Identify which cell holds the provided text, then report its [X, Y] central coordinate. 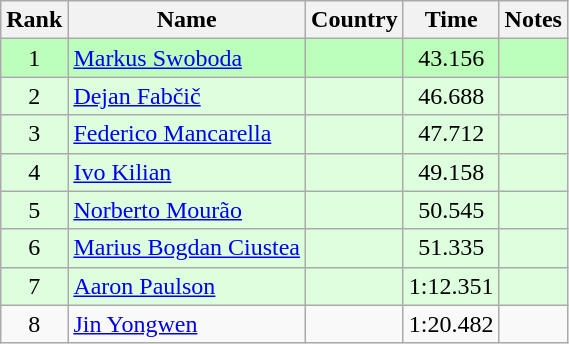
46.688 [451, 96]
47.712 [451, 134]
Marius Bogdan Ciustea [187, 248]
Ivo Kilian [187, 172]
Rank [34, 20]
8 [34, 324]
7 [34, 286]
1 [34, 58]
1:20.482 [451, 324]
Time [451, 20]
3 [34, 134]
Aaron Paulson [187, 286]
50.545 [451, 210]
51.335 [451, 248]
6 [34, 248]
43.156 [451, 58]
1:12.351 [451, 286]
Dejan Fabčič [187, 96]
Notes [533, 20]
Country [355, 20]
Markus Swoboda [187, 58]
5 [34, 210]
4 [34, 172]
Name [187, 20]
49.158 [451, 172]
Norberto Mourão [187, 210]
Jin Yongwen [187, 324]
2 [34, 96]
Federico Mancarella [187, 134]
